Locate the cell with the specified text and output its [x, y] center coordinate. 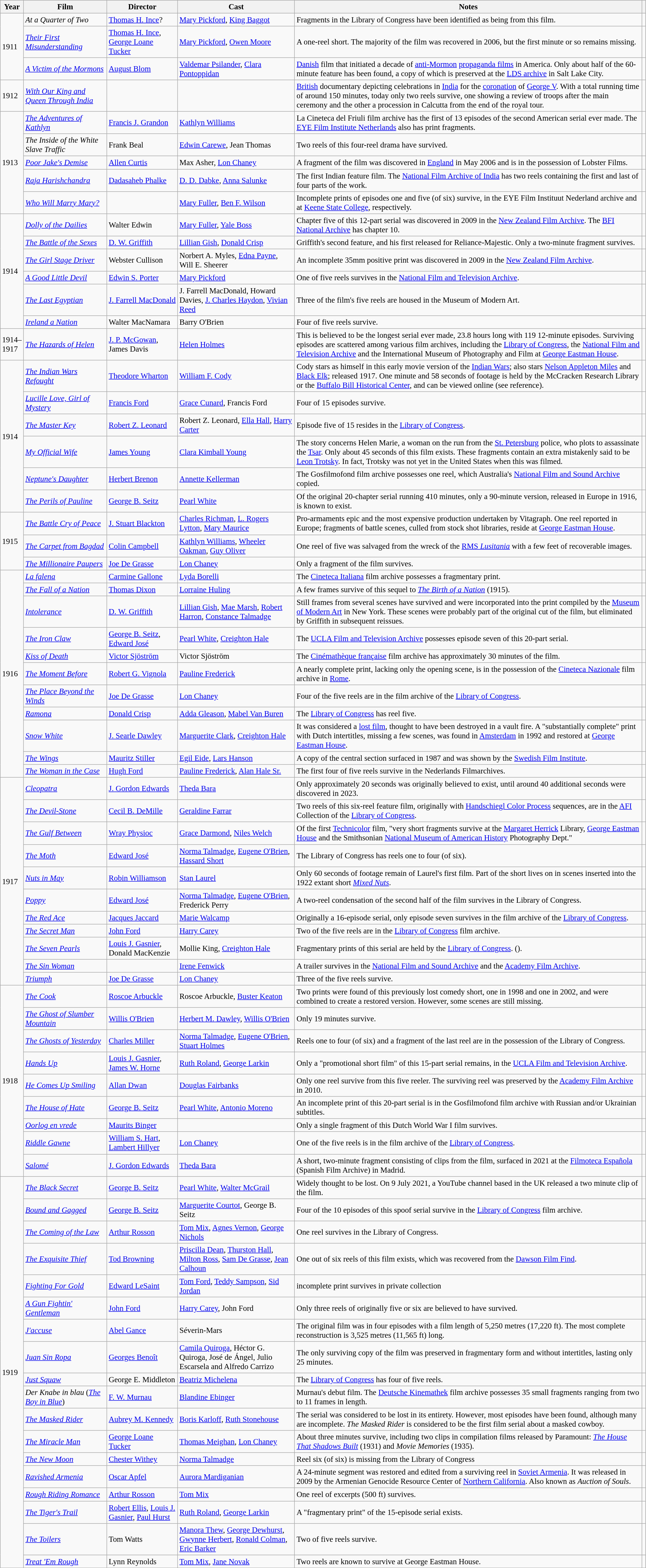
Annette Kellerman [236, 479]
1918 [12, 1081]
Robin Williamson [142, 878]
Allen Curtis [142, 163]
Rough Riding Romance [65, 1495]
Edward LeSaint [142, 1286]
Tom Ford, Teddy Sampson, Sid Jordan [236, 1286]
Camila Quiroga, Héctor G. Quiroga, José de Ángel, Julio Escarsela and Alfredo Carrizo [236, 1357]
The Ghosts of Yesterday [65, 1041]
Max Asher, Lon Chaney [236, 163]
Norma Talmadge, Eugene O'Brien, Hassard Short [236, 856]
The Moment Before [65, 674]
Kathlyn Williams, Wheeler Oakman, Guy Oliver [236, 546]
Robert Z. Leonard [142, 425]
Grace Darmond, Niles Welch [236, 833]
Pauline Frederick, Alan Hale Sr. [236, 771]
Douglas Fairbanks [236, 1086]
The Cinémathèque française film archive has approximately 30 minutes of the film. [468, 656]
Norma Talmadge, Eugene O'Brien, Frederick Perry [236, 900]
1911 [12, 47]
The Last Egyptian [65, 300]
A Gun Fightin' Gentleman [65, 1308]
Intolerance [65, 612]
Marguerite Clark, Creighton Hale [236, 736]
The Seven Pearls [65, 949]
Barry O'Brien [236, 322]
Stan Laurel [236, 878]
Maurits Binger [142, 1125]
My Official Wife [65, 452]
The House of Hate [65, 1108]
J. P. McGowan, James Davis [142, 344]
One reel survives in the Library of Congress. [468, 1232]
A few frames survive of this sequel to The Birth of a Nation (1915). [468, 589]
The Black Secret [65, 1188]
The Toilers [65, 1539]
Four of five reels survive. [468, 322]
Raja Harishchandra [65, 181]
J. Farrell MacDonald [142, 300]
The Red Ace [65, 918]
The Tiger's Trail [65, 1513]
The Library of Congress has reel five. [468, 714]
Only one reel survive from this five reeler. The surviving reel was preserved by the Academy Film Archive in 2010. [468, 1086]
The Devil-Stone [65, 811]
Mary Fuller, Yale Boss [236, 225]
The Wings [65, 758]
Pearl White, Creighton Hale [236, 638]
Two reels are known to survive at George Eastman House. [468, 1561]
J'accuse [65, 1331]
Allan Dwan [142, 1086]
1915 [12, 541]
Aurora Mardiganian [236, 1477]
Fragments in the Library of Congress have been identified as being from this film. [468, 20]
1917 [12, 882]
At a Quarter of Two [65, 20]
A Good Little Devil [65, 278]
Colin Campbell [142, 546]
Mary Pickford, Owen Moore [236, 42]
The Woman in the Case [65, 771]
George E. Middleton [142, 1380]
Just Squaw [65, 1380]
Ireland a Nation [65, 322]
One reel of five was salvaged from the wreck of the RMS Lusitania with a few feet of recoverable images. [468, 546]
Mary Pickford, King Baggot [236, 20]
The Place Beyond the Winds [65, 696]
Treat 'Em Rough [65, 1561]
The Carpet from Bagdad [65, 546]
Beatriz Michelena [236, 1380]
Kathlyn Williams [236, 123]
Thomas H. Ince? [142, 20]
Cast [236, 7]
Three of the five reels survive. [468, 979]
Norma Talmadge, Eugene O'Brien, Stuart Holmes [236, 1041]
Herbert Brenon [142, 479]
Originally a 16-episode serial, only episode seven survives in the film archive of the Library of Congress. [468, 918]
1919 [12, 1372]
D. D. Dabke, Anna Salunke [236, 181]
Edwin Carewe, Jean Thomas [236, 145]
Murnau's debut film. The Deutsche Kinemathek film archive possesses 35 small fragments ranging from two to 11 frames in length. [468, 1397]
Juan Sin Ropa [65, 1357]
Boris Karloff, Ruth Stonehouse [236, 1419]
Ravished Armenia [65, 1477]
The Cineteca Italiana film archive possesses a fragmentary print. [468, 576]
1912 [12, 96]
Wray Physioc [142, 833]
William S. Hart, Lambert Hillyer [142, 1143]
Grace Cunard, Francis Ford [236, 403]
The Sin Woman [65, 966]
Mary Pickford [236, 278]
A trailer survives in the National Film and Sound Archive and the Academy Film Archive. [468, 966]
Walter Edwin [142, 225]
Two reels of this four-reel drama have survived. [468, 145]
Roscoe Arbuckle, Buster Keaton [236, 996]
Salomé [65, 1165]
The first Indian feature film. The National Film Archive of India has two reels containing the first and last of four parts of the work. [468, 181]
Jacques Jaccard [142, 918]
Harry Carey [236, 931]
Of the original 20-chapter serial running 410 minutes, only a 90-minute version, released in Europe in 1916, is known to exist. [468, 501]
Their First Misunderstanding [65, 42]
The Millionaire Paupers [65, 564]
Harry Carey, John Ford [236, 1308]
Only 60 seconds of footage remain of Laurel's first film. Part of the short lives on in scenes inserted into the 1922 extant short Mixed Nuts. [468, 878]
August Blom [142, 69]
The Battle of the Sexes [65, 242]
incomplete print survives in private collection [468, 1286]
1913 [12, 163]
Tom Watts [142, 1539]
The Girl Stage Driver [65, 260]
Roscoe Arbuckle [142, 996]
J. Farrell MacDonald, Howard Davies, J. Charles Haydon, Vivian Reed [236, 300]
Hands Up [65, 1063]
George Loane Tucker [142, 1441]
Neptune's Daughter [65, 479]
Snow White [65, 736]
Thomas Meighan, Lon Chaney [236, 1441]
1916 [12, 674]
Blandine Ebinger [236, 1397]
The Exquisite Thief [65, 1259]
George B. Seitz, Edward José [142, 638]
Only three reels of originally five or six are believed to have survived. [468, 1308]
Irene Fenwick [236, 966]
Walter MacNamara [142, 322]
Geraldine Farrar [236, 811]
La falena [65, 576]
Only approximately 20 seconds was originally believed to exist, until around 40 additional seconds were discovered in 2023. [468, 789]
Séverin-Mars [236, 1331]
Dadasaheb Phalke [142, 181]
Manora Thew, George Dewhurst, Gwynne Herbert, Ronald Colman, Eric Barker [236, 1539]
One reel of excerpts (500 ft) survives. [468, 1495]
Tom Mix [236, 1495]
Lucille Love, Girl of Mystery [65, 403]
Abel Gance [142, 1331]
Robert G. Vignola [142, 674]
Mary Fuller, Ben F. Wilson [236, 203]
Marguerite Courtot, George B. Seitz [236, 1210]
1914–1917 [12, 344]
Valdemar Psilander, Clara Pontoppidan [236, 69]
J. Searle Dawley [142, 736]
One of the five reels is in the film archive of the Library of Congress. [468, 1143]
Two reels of this six-reel feature film, originally with Handschiegl Color Process sequences, are in the AFI Collection of the Library of Congress. [468, 811]
Two of five reels survive. [468, 1539]
The Miracle Man [65, 1441]
Egil Eide, Lars Hanson [236, 758]
Tom Mix, Jane Novak [236, 1561]
Four of 15 episodes survive. [468, 403]
The Battle Cry of Peace [65, 524]
Fragmentary prints of this serial are held by the Library of Congress. (). [468, 949]
The New Moon [65, 1459]
Francis Ford [142, 403]
The Gosfilmofond film archive possesses one reel, which Australia's National Film and Sound Archive copied. [468, 479]
Priscilla Dean, Thurston Hall, Milton Ross, Sam De Grasse, Jean Calhoun [236, 1259]
Louis J. Gasnier, Donald MacKenzie [142, 949]
The Iron Claw [65, 638]
Oorlog en vrede [65, 1125]
Webster Cullison [142, 260]
Tod Browning [142, 1259]
Chester Withey [142, 1459]
A "fragmentary print" of the 15-episode serial exists. [468, 1513]
The only surviving copy of the film was preserved in fragmentary form and without intertitles, lasting only 25 minutes. [468, 1357]
One out of six reels of this film exists, which was recovered from the Dawson Film Find. [468, 1259]
Pearl White [236, 501]
Notes [468, 7]
Riddle Gawne [65, 1143]
Herbert M. Dawley, Willis O'Brien [236, 1019]
An incomplete 35mm positive print was discovered in 2009 in the New Zealand Film Archive. [468, 260]
Francis J. Grandon [142, 123]
Incomplete prints of episodes one and five (of six) survive, in the EYE Film Instituut Nederland archive and at Keene State College, respectively. [468, 203]
Only a fragment of the film survives. [468, 564]
A Victim of the Mormons [65, 69]
A fragment of the film was discovered in England in May 2006 and is in the possession of Lobster Films. [468, 163]
The first four of five reels survive in the Nederlands Filmarchives. [468, 771]
Only a "promotional short film" of this 15-part serial remains, in the UCLA Film and Television Archive. [468, 1063]
The Gulf Between [65, 833]
Louis J. Gasnier, James W. Horne [142, 1063]
Kiss of Death [65, 656]
Carmine Gallone [142, 576]
The Masked Rider [65, 1419]
Year [12, 7]
William F. Cody [236, 376]
Charles Richman, L. Rogers Lytton, Mary Maurice [236, 524]
A one-reel short. The majority of the film was recovered in 2006, but the first minute or so remains missing. [468, 42]
The Ghost of Slumber Mountain [65, 1019]
Oscar Apfel [142, 1477]
Thomas H. Ince, George Loane Tucker [142, 42]
James Young [142, 452]
Mauritz Stiller [142, 758]
The Perils of Pauline [65, 501]
Triumph [65, 979]
Der Knabe in blau (The Boy in Blue) [65, 1397]
Norma Talmadge [236, 1459]
Georges Benoît [142, 1357]
Lorraine Huling [236, 589]
One of five reels survives in the National Film and Television Archive. [468, 278]
The Master Key [65, 425]
Lillian Gish, Donald Crisp [236, 242]
Cecil B. DeMille [142, 811]
Reels one to four (of six) and a fragment of the last reel are in the possession of the Library of Congress. [468, 1041]
Lynn Reynolds [142, 1561]
The Moth [65, 856]
Pearl White, Walter McGrail [236, 1188]
Pearl White, Antonio Moreno [236, 1108]
F. W. Murnau [142, 1397]
A two-reel condensation of the second half of the film survives in the Library of Congress. [468, 900]
The UCLA Film and Television Archive possesses episode seven of this 20-part serial. [468, 638]
Theodore Wharton [142, 376]
The Inside of the White Slave Traffic [65, 145]
He Comes Up Smiling [65, 1086]
The Adventures of Kathlyn [65, 123]
Frank Beal [142, 145]
Nuts in May [65, 878]
Poor Jake's Demise [65, 163]
The Library of Congress has reels one to four (of six). [468, 856]
Robert Z. Leonard, Ella Hall, Harry Carter [236, 425]
Lillian Gish, Mae Marsh, Robert Harron, Constance Talmadge [236, 612]
A short, two-minute fragment consisting of clips from the film, surfaced in 2021 at the Filmoteca Española (Spanish Film Archive) in Madrid. [468, 1165]
Marie Walcamp [236, 918]
Ramona [65, 714]
Lyda Borelli [236, 576]
The Hazards of Helen [65, 344]
Thomas Dixon [142, 589]
Griffith's second feature, and his first released for Reliance-Majestic. Only a two-minute fragment survives. [468, 242]
Three of the film's five reels are housed in the Museum of Modern Art. [468, 300]
Norbert A. Myles, Edna Payne, Will E. Sheerer [236, 260]
Episode five of 15 resides in the Library of Congress. [468, 425]
The Coming of the Law [65, 1232]
Edwin S. Porter [142, 278]
Fighting For Gold [65, 1286]
Helen Holmes [236, 344]
Director [142, 7]
Only a single fragment of this Dutch World War I film survives. [468, 1125]
With Our King and Queen Through India [65, 96]
Who Will Marry Mary? [65, 203]
Cleopatra [65, 789]
Aubrey M. Kennedy [142, 1419]
Charles Miller [142, 1041]
The Cook [65, 996]
Hugh Ford [142, 771]
Bound and Gagged [65, 1210]
Chapter five of this 12-part serial was discovered in 2009 in the New Zealand Film Archive. The BFI National Archive has chapter 10. [468, 225]
A nearly complete print, lacking only the opening scene, is in the possession of the Cineteca Nazionale film archive in Rome. [468, 674]
Adda Gleason, Mabel Van Buren [236, 714]
Donald Crisp [142, 714]
The Indian Wars Refought [65, 376]
Only 19 minutes survive. [468, 1019]
Widely thought to be lost. On 9 July 2021, a YouTube channel based in the UK released a two minute clip of the film. [468, 1188]
Mollie King, Creighton Hale [236, 949]
Poppy [65, 900]
The Secret Man [65, 931]
Four of the five reels are in the film archive of the Library of Congress. [468, 696]
A copy of the central section surfaced in 1987 and was shown by the Swedish Film Institute. [468, 758]
Four of the 10 episodes of this spoof serial survive in the Library of Congress film archive. [468, 1210]
Two of the five reels are in the Library of Congress film archive. [468, 931]
Tom Mix, Agnes Vernon, George Nichols [236, 1232]
J. Stuart Blackton [142, 524]
The Library of Congress has four of five reels. [468, 1380]
Robert Ellis, Louis J. Gasnier, Paul Hurst [142, 1513]
Dolly of the Dailies [65, 225]
Willis O'Brien [142, 1019]
Reel six (of six) is missing from the Library of Congress [468, 1459]
Pauline Frederick [236, 674]
The Fall of a Nation [65, 589]
Film [65, 7]
Clara Kimball Young [236, 452]
An incomplete print of this 20-part serial is in the Gosfilmofond film archive with Russian and/or Ukrainian subtitles. [468, 1108]
